Output the (x, y) coordinate of the center of the cell containing the given text.  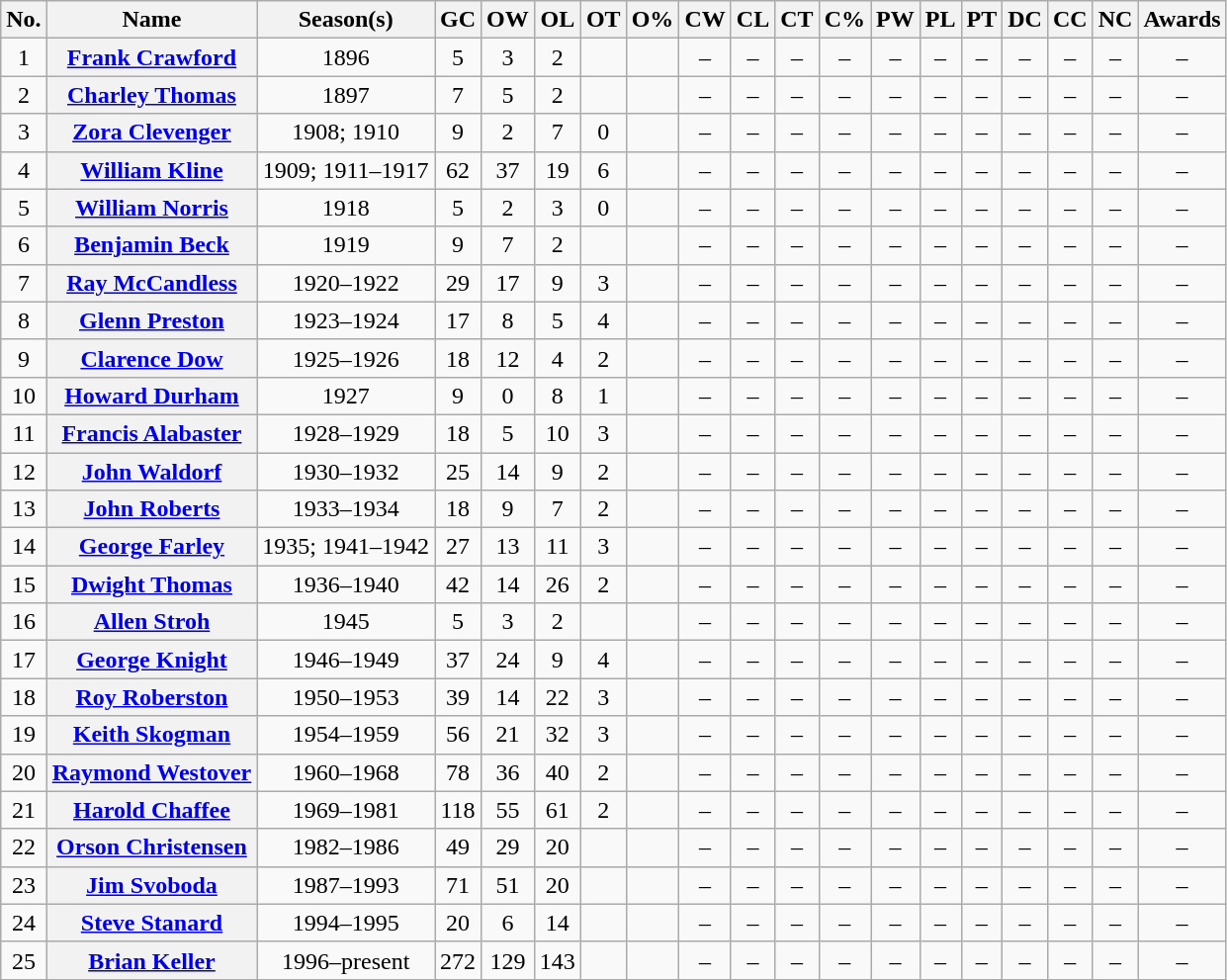
78 (459, 772)
49 (459, 847)
1909; 1911–1917 (346, 170)
1919 (346, 245)
No. (24, 20)
40 (558, 772)
1897 (346, 95)
143 (558, 960)
272 (459, 960)
George Farley (152, 547)
23 (24, 885)
CW (705, 20)
Frank Crawford (152, 57)
Brian Keller (152, 960)
CL (752, 20)
Dwight Thomas (152, 584)
Keith Skogman (152, 735)
William Kline (152, 170)
1996–present (346, 960)
NC (1115, 20)
John Waldorf (152, 472)
Harold Chaffee (152, 810)
129 (508, 960)
1930–1932 (346, 472)
PW (896, 20)
1896 (346, 57)
CT (797, 20)
1927 (346, 396)
1923–1924 (346, 320)
Charley Thomas (152, 95)
Zora Clevenger (152, 133)
1925–1926 (346, 358)
1960–1968 (346, 772)
32 (558, 735)
John Roberts (152, 509)
1933–1934 (346, 509)
1987–1993 (346, 885)
Name (152, 20)
Allen Stroh (152, 622)
1936–1940 (346, 584)
71 (459, 885)
36 (508, 772)
42 (459, 584)
39 (459, 697)
Steve Stanard (152, 923)
62 (459, 170)
OT (603, 20)
1954–1959 (346, 735)
Jim Svoboda (152, 885)
Glenn Preston (152, 320)
DC (1025, 20)
Francis Alabaster (152, 433)
O% (653, 20)
Clarence Dow (152, 358)
1928–1929 (346, 433)
OL (558, 20)
118 (459, 810)
1982–1986 (346, 847)
Benjamin Beck (152, 245)
51 (508, 885)
Ray McCandless (152, 283)
1935; 1941–1942 (346, 547)
26 (558, 584)
1994–1995 (346, 923)
1920–1922 (346, 283)
Orson Christensen (152, 847)
1945 (346, 622)
PT (982, 20)
Awards (1183, 20)
CC (1070, 20)
27 (459, 547)
Howard Durham (152, 396)
Roy Roberston (152, 697)
C% (844, 20)
Season(s) (346, 20)
PL (940, 20)
15 (24, 584)
56 (459, 735)
Raymond Westover (152, 772)
1950–1953 (346, 697)
GC (459, 20)
William Norris (152, 208)
16 (24, 622)
55 (508, 810)
61 (558, 810)
George Knight (152, 660)
OW (508, 20)
1918 (346, 208)
1969–1981 (346, 810)
1908; 1910 (346, 133)
1946–1949 (346, 660)
